Locate the cell with the specified text and output its [X, Y] center coordinate. 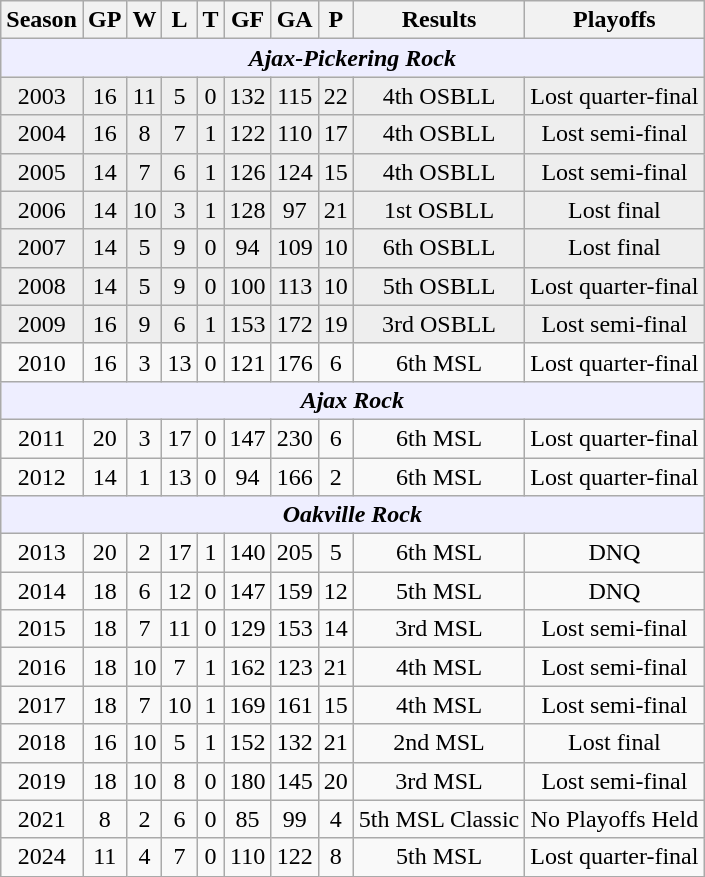
3rd OSBLL [439, 324]
GA [294, 20]
L [180, 20]
P [336, 20]
2017 [42, 705]
GP [104, 20]
2015 [42, 629]
205 [294, 553]
2024 [42, 857]
169 [248, 705]
2011 [42, 438]
Results [439, 20]
Ajax-Pickering Rock [352, 58]
166 [294, 477]
2nd MSL [439, 743]
159 [294, 591]
19 [336, 324]
W [144, 20]
2018 [42, 743]
140 [248, 553]
109 [294, 248]
Season [42, 20]
123 [294, 667]
2007 [42, 248]
GF [248, 20]
5th MSL Classic [439, 819]
22 [336, 96]
Ajax Rock [352, 400]
No Playoffs Held [614, 819]
2019 [42, 781]
152 [248, 743]
Playoffs [614, 20]
5th OSBLL [439, 286]
180 [248, 781]
161 [294, 705]
2006 [42, 210]
97 [294, 210]
2010 [42, 362]
2005 [42, 172]
2009 [42, 324]
126 [248, 172]
113 [294, 286]
T [210, 20]
2003 [42, 96]
145 [294, 781]
176 [294, 362]
85 [248, 819]
1st OSBLL [439, 210]
162 [248, 667]
2012 [42, 477]
124 [294, 172]
129 [248, 629]
2021 [42, 819]
128 [248, 210]
2008 [42, 286]
2013 [42, 553]
100 [248, 286]
2014 [42, 591]
99 [294, 819]
172 [294, 324]
230 [294, 438]
6th OSBLL [439, 248]
2016 [42, 667]
2004 [42, 134]
121 [248, 362]
115 [294, 96]
Oakville Rock [352, 515]
